Determine the [x, y] coordinate at the center of the cell enclosing the given text.  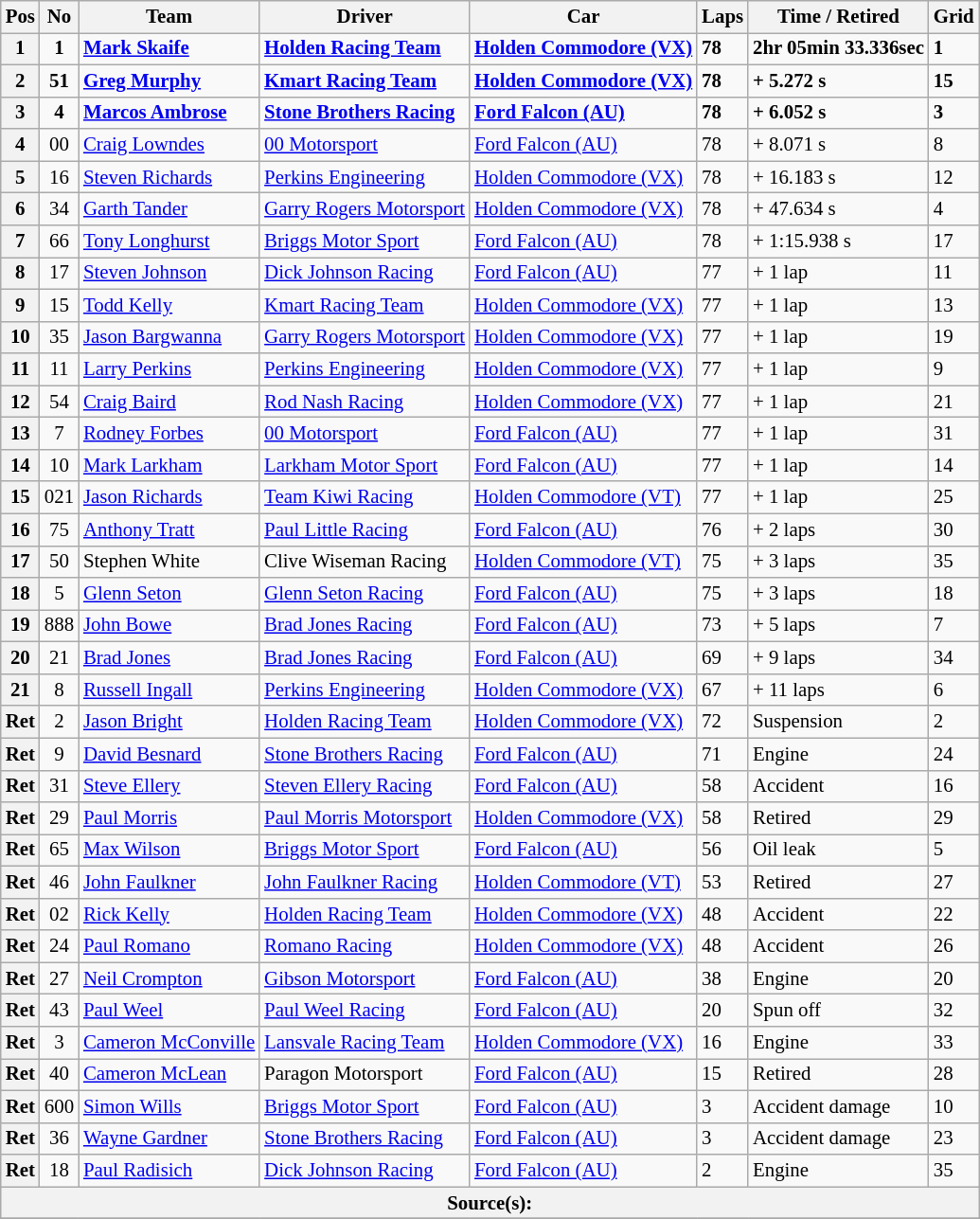
Simon Wills [169, 1106]
Jason Bright [169, 722]
Car [583, 17]
+ 11 laps [839, 690]
Rodney Forbes [169, 434]
32 [954, 1011]
Paul Little Racing [365, 529]
Greg Murphy [169, 81]
Larkham Motor Sport [365, 465]
65 [59, 851]
Cameron McLean [169, 1075]
Rick Kelly [169, 914]
73 [722, 626]
Team Kiwi Racing [365, 497]
71 [722, 754]
Suspension [839, 722]
John Faulkner [169, 882]
40 [59, 1075]
Steven Richards [169, 177]
Romano Racing [365, 946]
46 [59, 882]
Spun off [839, 1011]
02 [59, 914]
600 [59, 1106]
Paul Morris [169, 818]
+ 5 laps [839, 626]
36 [59, 1138]
Todd Kelly [169, 305]
Russell Ingall [169, 690]
Oil leak [839, 851]
Rod Nash Racing [365, 402]
67 [722, 690]
2hr 05min 33.336sec [839, 48]
Tony Longhurst [169, 242]
Max Wilson [169, 851]
Marcos Ambrose [169, 113]
Steve Ellery [169, 786]
Driver [365, 17]
Mark Skaife [169, 48]
No [59, 17]
Paragon Motorsport [365, 1075]
23 [954, 1138]
Stephen White [169, 562]
38 [722, 978]
69 [722, 658]
51 [59, 81]
Paul Radisich [169, 1171]
+ 5.272 s [839, 81]
Gibson Motorsport [365, 978]
+ 2 laps [839, 529]
Brad Jones [169, 658]
Paul Morris Motorsport [365, 818]
30 [954, 529]
021 [59, 497]
John Bowe [169, 626]
Laps [722, 17]
72 [722, 722]
+ 9 laps [839, 658]
Grid [954, 17]
+ 1:15.938 s [839, 242]
+ 16.183 s [839, 177]
David Besnard [169, 754]
Anthony Tratt [169, 529]
+ 6.052 s [839, 113]
Garth Tander [169, 209]
+ 47.634 s [839, 209]
Paul Weel Racing [365, 1011]
Glenn Seton Racing [365, 594]
Neil Crompton [169, 978]
Craig Lowndes [169, 145]
00 [59, 145]
Team [169, 17]
Jason Bargwanna [169, 337]
25 [954, 497]
Paul Romano [169, 946]
28 [954, 1075]
33 [954, 1043]
Lansvale Racing Team [365, 1043]
22 [954, 914]
56 [722, 851]
76 [722, 529]
43 [59, 1011]
Cameron McConville [169, 1043]
Steven Ellery Racing [365, 786]
Jason Richards [169, 497]
66 [59, 242]
+ 8.071 s [839, 145]
Steven Johnson [169, 273]
Larry Perkins [169, 369]
Time / Retired [839, 17]
John Faulkner Racing [365, 882]
53 [722, 882]
Source(s): [490, 1203]
Paul Weel [169, 1011]
888 [59, 626]
Mark Larkham [169, 465]
54 [59, 402]
Glenn Seton [169, 594]
Clive Wiseman Racing [365, 562]
26 [954, 946]
Pos [21, 17]
Craig Baird [169, 402]
50 [59, 562]
Wayne Gardner [169, 1138]
